Identify which cell holds the provided text, then report its (x, y) central coordinate. 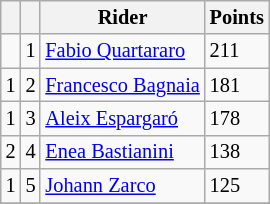
Points (237, 17)
138 (237, 152)
Fabio Quartararo (122, 51)
178 (237, 118)
Johann Zarco (122, 186)
125 (237, 186)
Aleix Espargaró (122, 118)
Rider (122, 17)
Francesco Bagnaia (122, 85)
181 (237, 85)
3 (31, 118)
211 (237, 51)
4 (31, 152)
5 (31, 186)
Enea Bastianini (122, 152)
